Capture the cell that displays the provided text and extract its (x, y) central coordinate. 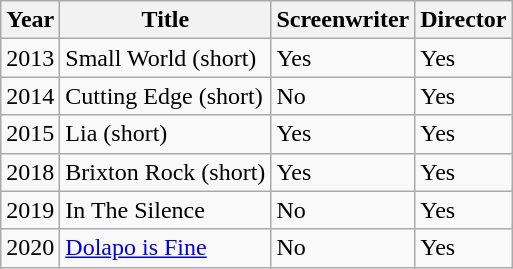
2020 (30, 248)
Cutting Edge (short) (166, 96)
Director (464, 20)
2014 (30, 96)
2019 (30, 210)
2013 (30, 58)
Lia (short) (166, 134)
Brixton Rock (short) (166, 172)
Year (30, 20)
2015 (30, 134)
Dolapo is Fine (166, 248)
In The Silence (166, 210)
Title (166, 20)
Screenwriter (343, 20)
2018 (30, 172)
Small World (short) (166, 58)
